Detect which cell encompasses the target text, then output its [X, Y] center coordinate. 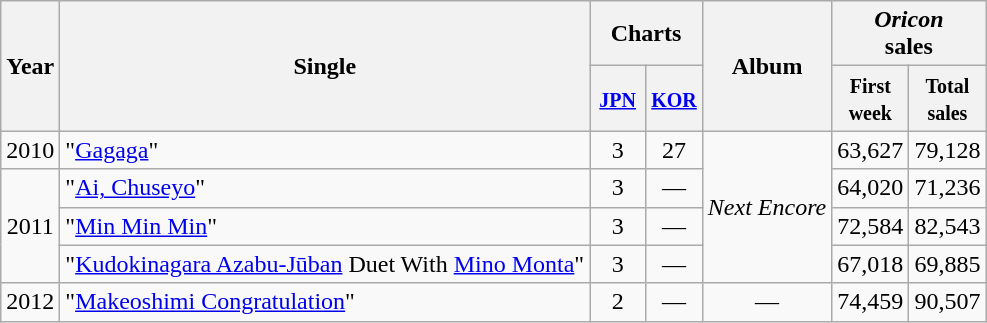
Oriconsales [909, 34]
Single [325, 66]
Album [766, 66]
2011 [30, 226]
2 [618, 302]
82,543 [948, 226]
"Gagaga" [325, 150]
Total sales [948, 98]
JPN [618, 98]
First week [870, 98]
"Min Min Min" [325, 226]
2010 [30, 150]
27 [674, 150]
"Makeoshimi Congratulation" [325, 302]
Charts [646, 34]
Next Encore [766, 207]
69,885 [948, 264]
90,507 [948, 302]
"Ai, Chuseyo" [325, 188]
2012 [30, 302]
71,236 [948, 188]
"Kudokinagara Azabu-Jūban Duet With Mino Monta" [325, 264]
63,627 [870, 150]
Year [30, 66]
KOR [674, 98]
72,584 [870, 226]
67,018 [870, 264]
74,459 [870, 302]
79,128 [948, 150]
64,020 [870, 188]
